Determine the [X, Y] coordinate at the center of the cell enclosing the given text.  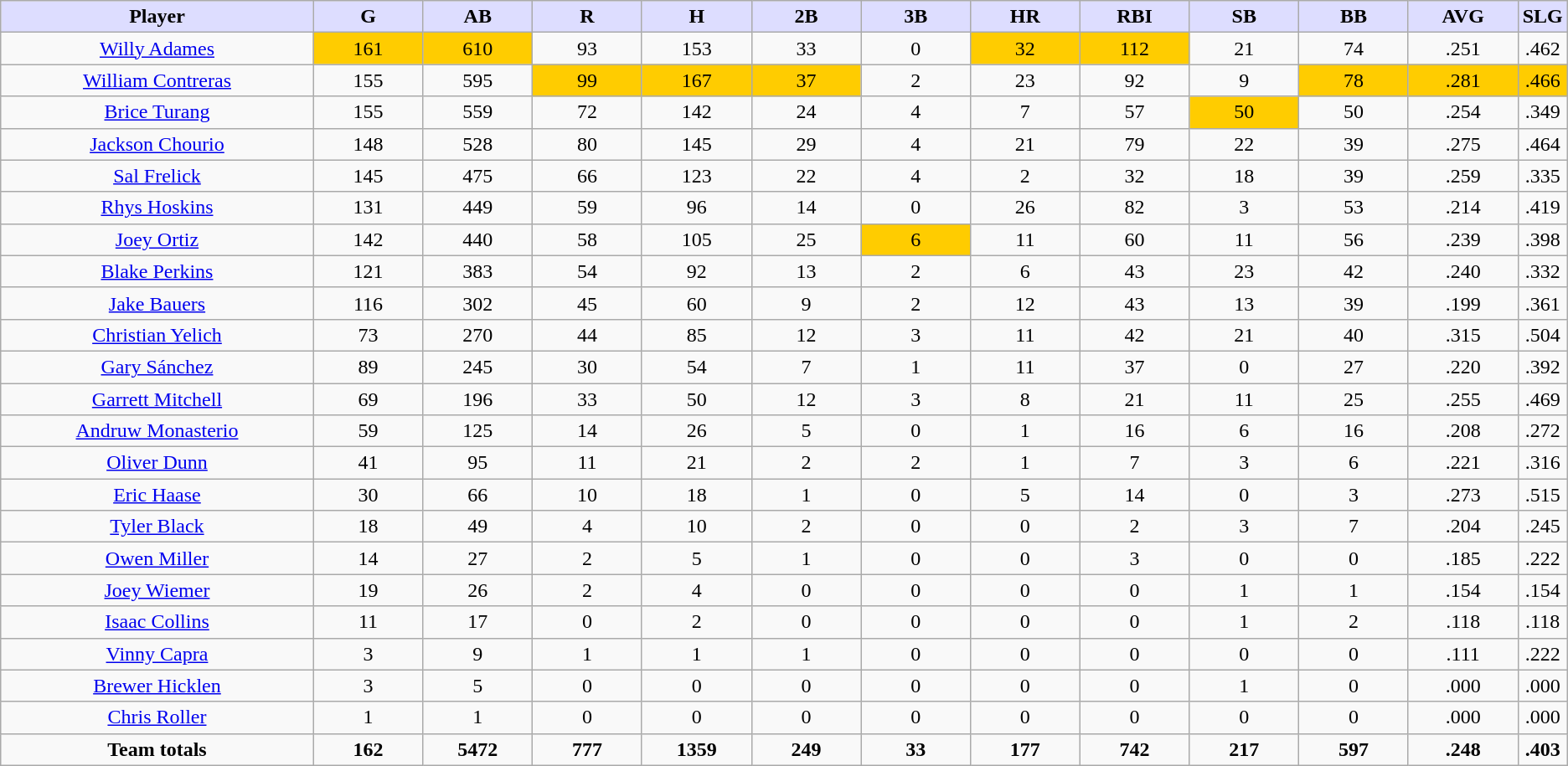
24 [806, 112]
.255 [1462, 399]
.185 [1462, 558]
217 [1245, 749]
Eric Haase [157, 495]
.315 [1462, 335]
RBI [1134, 17]
116 [369, 303]
742 [1134, 749]
19 [369, 590]
Tyler Black [157, 527]
85 [697, 335]
Andruw Monasterio [157, 431]
Player [157, 17]
89 [369, 367]
249 [806, 749]
SLG [1543, 17]
.251 [1462, 49]
.464 [1543, 144]
.403 [1543, 749]
.332 [1543, 271]
.259 [1462, 176]
.204 [1462, 527]
302 [477, 303]
AB [477, 17]
5472 [477, 749]
Team totals [157, 749]
.361 [1543, 303]
73 [369, 335]
R [588, 17]
57 [1134, 112]
Gary Sánchez [157, 367]
41 [369, 463]
177 [1025, 749]
.316 [1543, 463]
29 [806, 144]
Garrett Mitchell [157, 399]
245 [477, 367]
.273 [1462, 495]
162 [369, 749]
777 [588, 749]
99 [588, 80]
.515 [1543, 495]
72 [588, 112]
148 [369, 144]
58 [588, 239]
G [369, 17]
.220 [1462, 367]
270 [477, 335]
56 [1354, 239]
Sal Frelick [157, 176]
8 [1025, 399]
.248 [1462, 749]
49 [477, 527]
Oliver Dunn [157, 463]
BB [1354, 17]
125 [477, 431]
.281 [1462, 80]
.275 [1462, 144]
1359 [697, 749]
HR [1025, 17]
Vinny Capra [157, 654]
.239 [1462, 239]
82 [1134, 208]
595 [477, 80]
79 [1134, 144]
153 [697, 49]
.199 [1462, 303]
.221 [1462, 463]
.272 [1543, 431]
449 [477, 208]
.240 [1462, 271]
Rhys Hoskins [157, 208]
.245 [1543, 527]
.392 [1543, 367]
78 [1354, 80]
40 [1354, 335]
Joey Wiemer [157, 590]
559 [477, 112]
69 [369, 399]
.504 [1543, 335]
Jake Bauers [157, 303]
.111 [1462, 654]
.419 [1543, 208]
74 [1354, 49]
80 [588, 144]
3B [916, 17]
440 [477, 239]
123 [697, 176]
105 [697, 239]
Owen Miller [157, 558]
17 [477, 622]
131 [369, 208]
96 [697, 208]
.462 [1543, 49]
475 [477, 176]
Chris Roller [157, 717]
112 [1134, 49]
.469 [1543, 399]
95 [477, 463]
Brice Turang [157, 112]
528 [477, 144]
45 [588, 303]
.214 [1462, 208]
121 [369, 271]
AVG [1462, 17]
H [697, 17]
.349 [1543, 112]
Christian Yelich [157, 335]
.254 [1462, 112]
383 [477, 271]
610 [477, 49]
.398 [1543, 239]
.335 [1543, 176]
SB [1245, 17]
Blake Perkins [157, 271]
Brewer Hicklen [157, 686]
.208 [1462, 431]
597 [1354, 749]
Jackson Chourio [157, 144]
Isaac Collins [157, 622]
196 [477, 399]
167 [697, 80]
53 [1354, 208]
Joey Ortiz [157, 239]
44 [588, 335]
.466 [1543, 80]
161 [369, 49]
William Contreras [157, 80]
Willy Adames [157, 49]
93 [588, 49]
2B [806, 17]
